Return the (x, y) coordinate for the center point of the cell that contains the specified text.  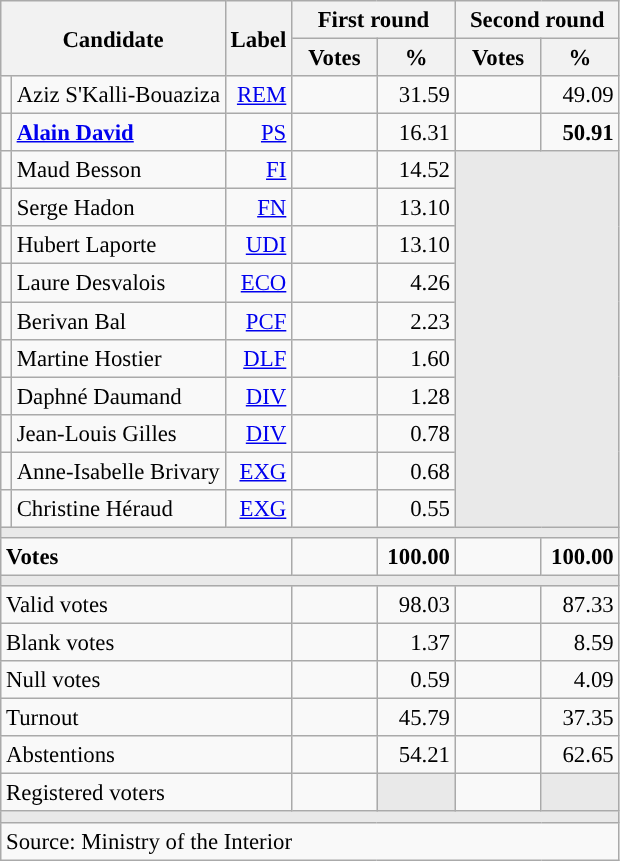
Source: Ministry of the Interior (310, 841)
0.55 (416, 509)
4.09 (580, 680)
Jean-Louis Gilles (118, 433)
UDI (258, 245)
Second round (537, 20)
Daphné Daumand (118, 396)
Null votes (146, 680)
87.33 (580, 605)
PCF (258, 321)
0.78 (416, 433)
Turnout (146, 718)
FN (258, 208)
Registered voters (146, 793)
98.03 (416, 605)
45.79 (416, 718)
Alain David (118, 133)
ECO (258, 283)
37.35 (580, 718)
1.28 (416, 396)
Anne-Isabelle Brivary (118, 471)
Blank votes (146, 643)
16.31 (416, 133)
Hubert Laporte (118, 245)
Label (258, 38)
Candidate (114, 38)
1.60 (416, 358)
REM (258, 95)
50.91 (580, 133)
First round (374, 20)
Maud Besson (118, 170)
Berivan Bal (118, 321)
0.59 (416, 680)
Abstentions (146, 755)
54.21 (416, 755)
DLF (258, 358)
Valid votes (146, 605)
8.59 (580, 643)
FI (258, 170)
31.59 (416, 95)
Laure Desvalois (118, 283)
Aziz S'Kalli-Bouaziza (118, 95)
PS (258, 133)
Martine Hostier (118, 358)
2.23 (416, 321)
14.52 (416, 170)
49.09 (580, 95)
Christine Héraud (118, 509)
62.65 (580, 755)
0.68 (416, 471)
4.26 (416, 283)
Serge Hadon (118, 208)
1.37 (416, 643)
